Locate the cell with the specified text and output its (X, Y) center coordinate. 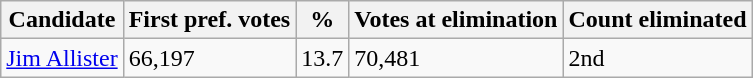
66,197 (210, 58)
13.7 (322, 58)
Count eliminated (658, 20)
Candidate (62, 20)
70,481 (456, 58)
Jim Allister (62, 58)
First pref. votes (210, 20)
Votes at elimination (456, 20)
% (322, 20)
2nd (658, 58)
